Capture the cell that displays the provided text and extract its (x, y) central coordinate. 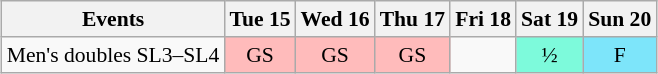
Wed 16 (336, 19)
Thu 17 (413, 19)
F (620, 54)
Sun 20 (620, 19)
Events (114, 19)
Sat 19 (550, 19)
Men's doubles SL3–SL4 (114, 54)
Fri 18 (483, 19)
½ (550, 54)
Tue 15 (260, 19)
